Return (X, Y) of the center of cell containing provided text 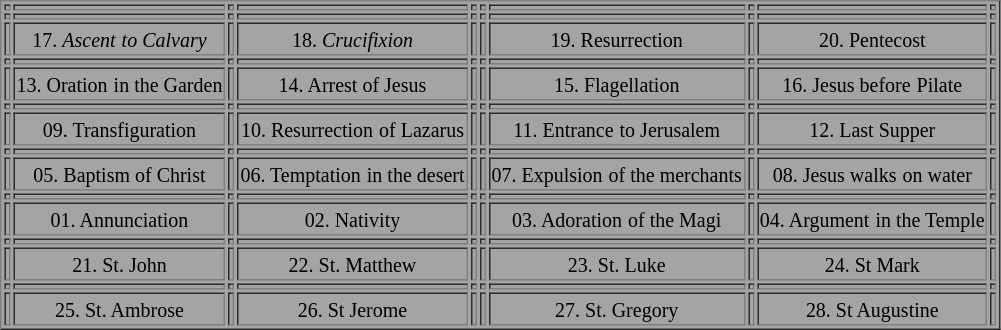
24. St Mark (872, 264)
04. Argument in the Temple (872, 218)
20. Pentecost (872, 38)
08. Jesus walks on water (872, 174)
18. Crucifixion (352, 38)
06. Temptation in the desert (352, 174)
15. Flagellation (617, 84)
03. Adoration of the Magi (617, 218)
11. Entrance to Jerusalem (617, 128)
28. St Augustine (872, 308)
21. St. John (120, 264)
26. St Jerome (352, 308)
13. Oration in the Garden (120, 84)
25. St. Ambrose (120, 308)
14. Arrest of Jesus (352, 84)
17. Ascent to Calvary (120, 38)
16. Jesus before Pilate (872, 84)
22. St. Matthew (352, 264)
27. St. Gregory (617, 308)
12. Last Supper (872, 128)
02. Nativity (352, 218)
07. Expulsion of the merchants (617, 174)
23. St. Luke (617, 264)
09. Transfiguration (120, 128)
01. Annunciation (120, 218)
05. Baptism of Christ (120, 174)
10. Resurrection of Lazarus (352, 128)
19. Resurrection (617, 38)
